Pinpoint the cell where the given text exists, returning its (X, Y) midpoint coordinate. 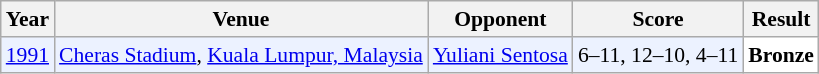
Opponent (500, 19)
Result (781, 19)
Score (658, 19)
Venue (241, 19)
Yuliani Sentosa (500, 55)
Bronze (781, 55)
6–11, 12–10, 4–11 (658, 55)
Year (28, 19)
Cheras Stadium, Kuala Lumpur, Malaysia (241, 55)
1991 (28, 55)
